Provide the [X, Y] coordinate of the cell's center where the given text is located.  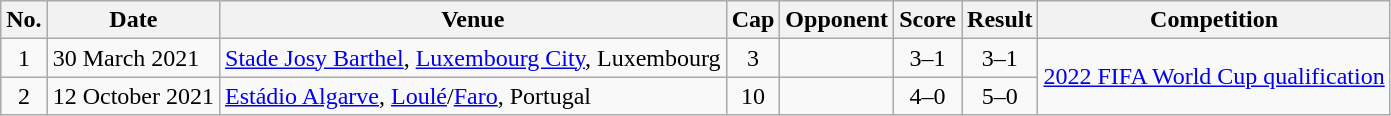
Venue [474, 20]
Stade Josy Barthel, Luxembourg City, Luxembourg [474, 58]
5–0 [1000, 96]
Estádio Algarve, Loulé/Faro, Portugal [474, 96]
No. [24, 20]
12 October 2021 [133, 96]
4–0 [928, 96]
Date [133, 20]
Result [1000, 20]
Score [928, 20]
1 [24, 58]
Competition [1214, 20]
2022 FIFA World Cup qualification [1214, 77]
3 [753, 58]
Cap [753, 20]
10 [753, 96]
30 March 2021 [133, 58]
2 [24, 96]
Opponent [837, 20]
